Search for the cell housing the specified text and yield its [X, Y] center coordinate. 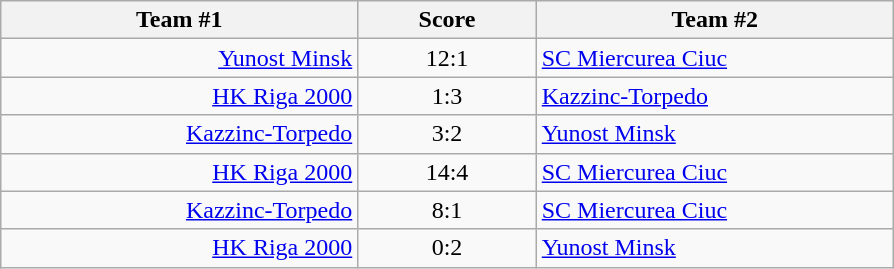
1:3 [447, 96]
14:4 [447, 172]
0:2 [447, 248]
Team #1 [180, 20]
12:1 [447, 58]
Team #2 [714, 20]
8:1 [447, 210]
3:2 [447, 134]
Score [447, 20]
